Search for the cell housing the specified text and yield its (x, y) center coordinate. 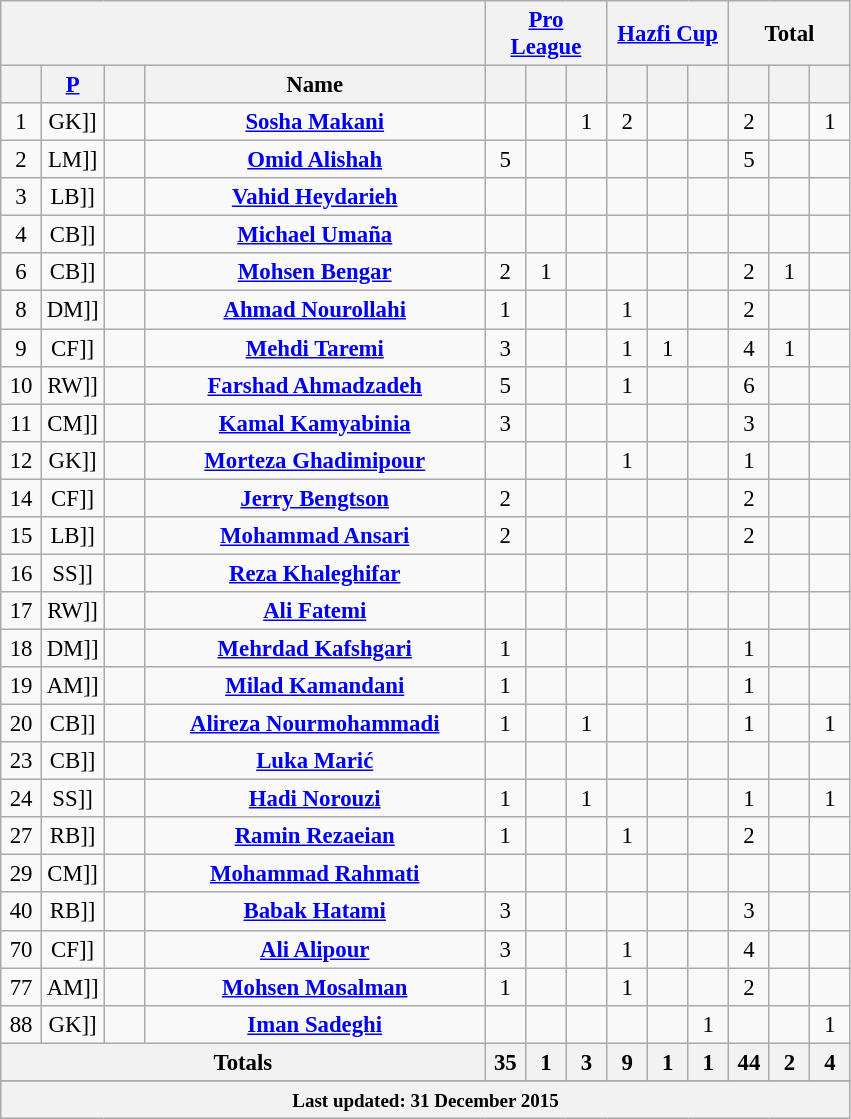
Jerry Bengtson (314, 498)
8 (22, 310)
Mohammad Ansari (314, 536)
Ahmad Nourollahi (314, 310)
Omid Alishah (314, 160)
24 (22, 799)
29 (22, 874)
Alireza Nourmohammadi (314, 724)
Farshad Ahmadzadeh (314, 385)
Ali Fatemi (314, 611)
Mehrdad Kafshgari (314, 648)
Morteza Ghadimipour (314, 460)
Vahid Heydarieh (314, 197)
Mehdi Taremi (314, 348)
Sosha Makani (314, 122)
Mohsen Mosalman (314, 987)
40 (22, 912)
Luka Marić (314, 761)
16 (22, 573)
10 (22, 385)
LM]] (72, 160)
Milad Kamandani (314, 686)
Total (790, 34)
27 (22, 836)
Pro League (546, 34)
Ramin Rezaeian (314, 836)
Mohsen Bengar (314, 273)
12 (22, 460)
Iman Sadeghi (314, 1024)
20 (22, 724)
P (72, 85)
14 (22, 498)
15 (22, 536)
Michael Umaña (314, 235)
77 (22, 987)
Last updated: 31 December 2015 (426, 1100)
Mohammad Rahmati (314, 874)
23 (22, 761)
11 (22, 423)
19 (22, 686)
70 (22, 949)
17 (22, 611)
35 (506, 1062)
Hadi Norouzi (314, 799)
Totals (243, 1062)
Reza Khaleghifar (314, 573)
Kamal Kamyabinia (314, 423)
Hazfi Cup (668, 34)
18 (22, 648)
Name (314, 85)
88 (22, 1024)
44 (750, 1062)
Ali Alipour (314, 949)
Babak Hatami (314, 912)
